Detect which cell encompasses the target text, then output its (X, Y) center coordinate. 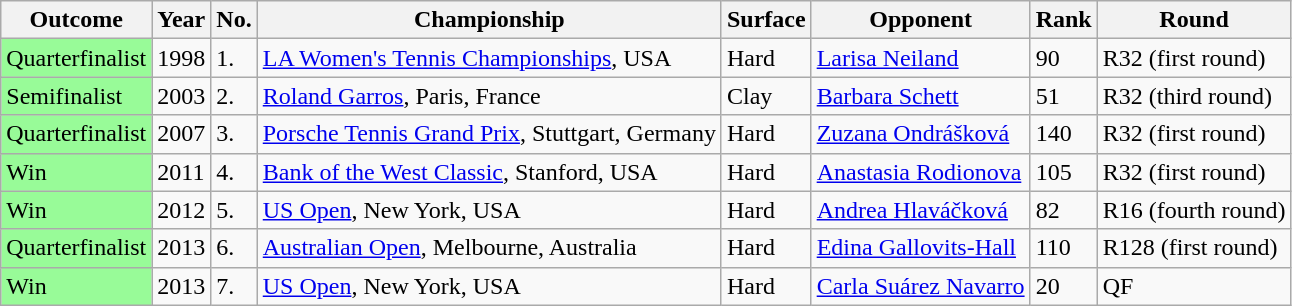
No. (234, 20)
R16 (fourth round) (1194, 210)
Zuzana Ondrášková (920, 134)
Round (1194, 20)
1. (234, 58)
Carla Suárez Navarro (920, 286)
2012 (182, 210)
LA Women's Tennis Championships, USA (489, 58)
R32 (third round) (1194, 96)
2011 (182, 172)
Edina Gallovits-Hall (920, 248)
Clay (766, 96)
Porsche Tennis Grand Prix, Stuttgart, Germany (489, 134)
Semifinalist (76, 96)
1998 (182, 58)
2. (234, 96)
Opponent (920, 20)
QF (1194, 286)
Year (182, 20)
6. (234, 248)
3. (234, 134)
Barbara Schett (920, 96)
90 (1064, 58)
5. (234, 210)
Andrea Hlaváčková (920, 210)
Australian Open, Melbourne, Australia (489, 248)
4. (234, 172)
Outcome (76, 20)
7. (234, 286)
Championship (489, 20)
Larisa Neiland (920, 58)
51 (1064, 96)
Anastasia Rodionova (920, 172)
R128 (first round) (1194, 248)
82 (1064, 210)
Rank (1064, 20)
110 (1064, 248)
Surface (766, 20)
105 (1064, 172)
140 (1064, 134)
Roland Garros, Paris, France (489, 96)
2007 (182, 134)
Bank of the West Classic, Stanford, USA (489, 172)
20 (1064, 286)
2003 (182, 96)
